From the cell containing the given text, extract its center point as [X, Y] coordinate. 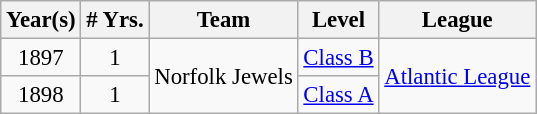
Team [224, 20]
Atlantic League [458, 76]
Norfolk Jewels [224, 76]
Class A [338, 95]
Year(s) [41, 20]
League [458, 20]
1898 [41, 95]
Level [338, 20]
Class B [338, 58]
1897 [41, 58]
# Yrs. [115, 20]
